Locate the cell with the specified text and output its [X, Y] center coordinate. 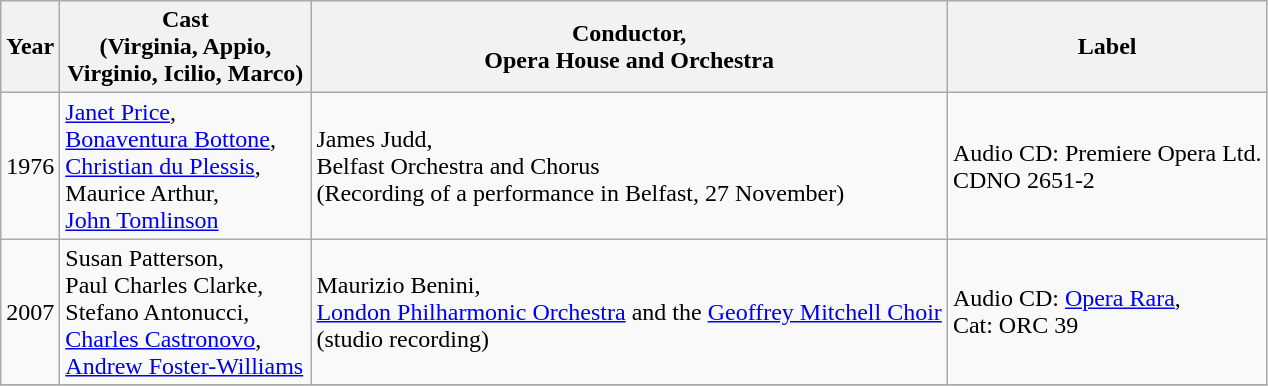
Janet Price,Bonaventura Bottone,Christian du Plessis,Maurice Arthur,John Tomlinson [186, 166]
2007 [30, 312]
Cast(Virginia, Appio,Virginio, Icilio, Marco) [186, 47]
1976 [30, 166]
Audio CD: Opera Rara, Cat: ORC 39 [1107, 312]
Year [30, 47]
Maurizio Benini,London Philharmonic Orchestra and the Geoffrey Mitchell Choir(studio recording) [629, 312]
Label [1107, 47]
Audio CD: Premiere Opera Ltd.CDNO 2651-2 [1107, 166]
Conductor,Opera House and Orchestra [629, 47]
Susan Patterson,Paul Charles Clarke,Stefano Antonucci,Charles Castronovo,Andrew Foster-Williams [186, 312]
James Judd,Belfast Orchestra and Chorus(Recording of a performance in Belfast, 27 November) [629, 166]
